Provide the [x, y] coordinate of the cell's center where the given text is located.  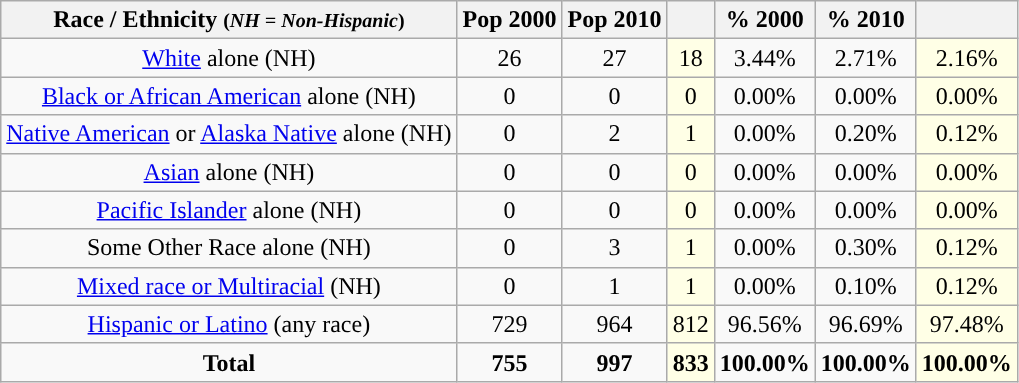
Hispanic or Latino (any race) [229, 324]
755 [510, 362]
96.56% [764, 324]
Some Other Race alone (NH) [229, 248]
96.69% [866, 324]
27 [614, 58]
Native American or Alaska Native alone (NH) [229, 134]
Pop 2010 [614, 20]
% 2010 [866, 20]
Pacific Islander alone (NH) [229, 210]
833 [690, 362]
Pop 2000 [510, 20]
729 [510, 324]
2.71% [866, 58]
% 2000 [764, 20]
964 [614, 324]
0.10% [866, 286]
26 [510, 58]
3 [614, 248]
18 [690, 58]
812 [690, 324]
2.16% [966, 58]
Total [229, 362]
White alone (NH) [229, 58]
997 [614, 362]
Mixed race or Multiracial (NH) [229, 286]
Race / Ethnicity (NH = Non-Hispanic) [229, 20]
3.44% [764, 58]
97.48% [966, 324]
0.20% [866, 134]
Black or African American alone (NH) [229, 96]
2 [614, 134]
0.30% [866, 248]
Asian alone (NH) [229, 172]
